From the cell containing the given text, extract its center point as (x, y) coordinate. 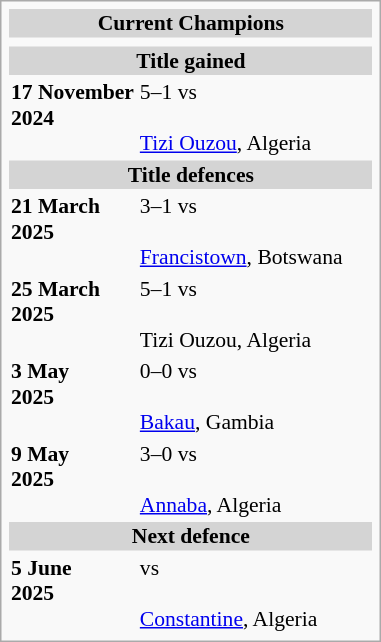
Title gained (190, 60)
0–0 vs Bakau, Gambia (255, 397)
21 March2025 (72, 232)
Title defences (190, 174)
Next defence (190, 536)
3–0 vs Annaba, Algeria (255, 479)
17 November2024 (72, 118)
9 May2025 (72, 479)
Current Champions (190, 23)
3–1 vs Francistown, Botswana (255, 232)
5 June2025 (72, 593)
3 May2025 (72, 397)
25 March2025 (72, 314)
vs Constantine, Algeria (255, 593)
